Capture the cell that displays the provided text and extract its (X, Y) central coordinate. 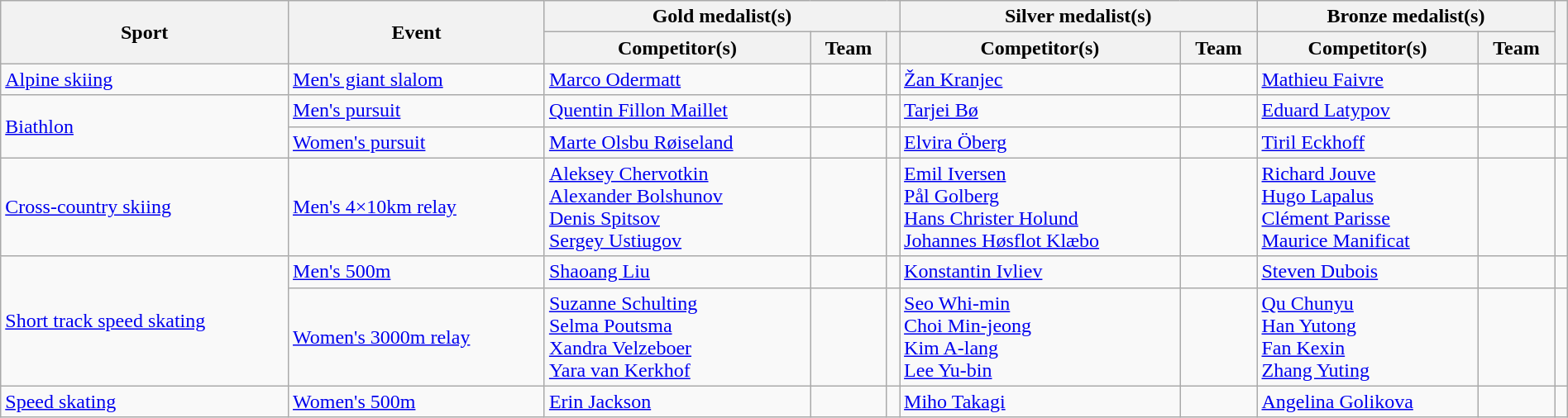
Tiril Eckhoff (1368, 142)
Richard JouveHugo LapalusClément ParisseMaurice Manificat (1368, 207)
Seo Whi-minChoi Min-jeongKim A-langLee Yu-bin (1040, 337)
Erin Jackson (676, 401)
Alpine skiing (145, 79)
Speed skating (145, 401)
Cross-country skiing (145, 207)
Miho Takagi (1040, 401)
Men's 500m (417, 272)
Emil IversenPål GolbergHans Christer HolundJohannes Høsflot Klæbo (1040, 207)
Suzanne SchultingSelma PoutsmaXandra VelzeboerYara van Kerkhof (676, 337)
Konstantin Ivliev (1040, 272)
Silver medalist(s) (1078, 17)
Steven Dubois (1368, 272)
Marte Olsbu Røiseland (676, 142)
Shaoang Liu (676, 272)
Marco Odermatt (676, 79)
Men's 4×10km relay (417, 207)
Women's 500m (417, 401)
Gold medalist(s) (721, 17)
Bronze medalist(s) (1406, 17)
Men's giant slalom (417, 79)
Quentin Fillon Maillet (676, 111)
Žan Kranjec (1040, 79)
Qu ChunyuHan YutongFan KexinZhang Yuting (1368, 337)
Aleksey ChervotkinAlexander BolshunovDenis SpitsovSergey Ustiugov (676, 207)
Eduard Latypov (1368, 111)
Short track speed skating (145, 321)
Mathieu Faivre (1368, 79)
Sport (145, 32)
Angelina Golikova (1368, 401)
Women's pursuit (417, 142)
Tarjei Bø (1040, 111)
Men's pursuit (417, 111)
Event (417, 32)
Elvira Öberg (1040, 142)
Women's 3000m relay (417, 337)
Biathlon (145, 126)
